Pinpoint the cell where the given text exists, returning its (x, y) midpoint coordinate. 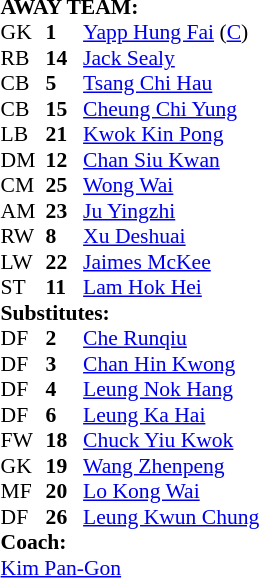
23 (65, 211)
RB (24, 58)
RW (24, 237)
AM (24, 211)
Lam Hok Hei (171, 287)
Wong Wai (171, 185)
6 (65, 415)
Chuck Yiu Kwok (171, 441)
Che Runqiu (171, 339)
20 (65, 491)
Yapp Hung Fai (C) (171, 33)
25 (65, 185)
Leung Ka Hai (171, 415)
12 (65, 160)
4 (65, 389)
1 (65, 33)
MF (24, 491)
Leung Kwun Chung (171, 517)
19 (65, 466)
Ju Yingzhi (171, 211)
Wang Zhenpeng (171, 466)
14 (65, 58)
5 (65, 83)
Jaimes McKee (171, 262)
2 (65, 339)
11 (65, 287)
Chan Hin Kwong (171, 364)
Lo Kong Wai (171, 491)
26 (65, 517)
15 (65, 109)
8 (65, 237)
Leung Nok Hang (171, 389)
3 (65, 364)
Chan Siu Kwan (171, 160)
LW (24, 262)
18 (65, 441)
DM (24, 160)
FW (24, 441)
CM (24, 185)
ST (24, 287)
22 (65, 262)
Cheung Chi Yung (171, 109)
Jack Sealy (171, 58)
LB (24, 135)
Tsang Chi Hau (171, 83)
Xu Deshuai (171, 237)
21 (65, 135)
Kwok Kin Pong (171, 135)
